Detect which cell encompasses the target text, then output its [X, Y] center coordinate. 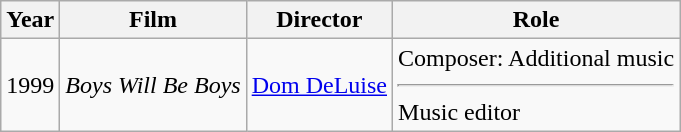
Dom DeLuise [319, 85]
1999 [30, 85]
Year [30, 20]
Role [536, 20]
Boys Will Be Boys [153, 85]
Composer: Additional musicMusic editor [536, 85]
Director [319, 20]
Film [153, 20]
